Locate the cell with the specified text and output its (x, y) center coordinate. 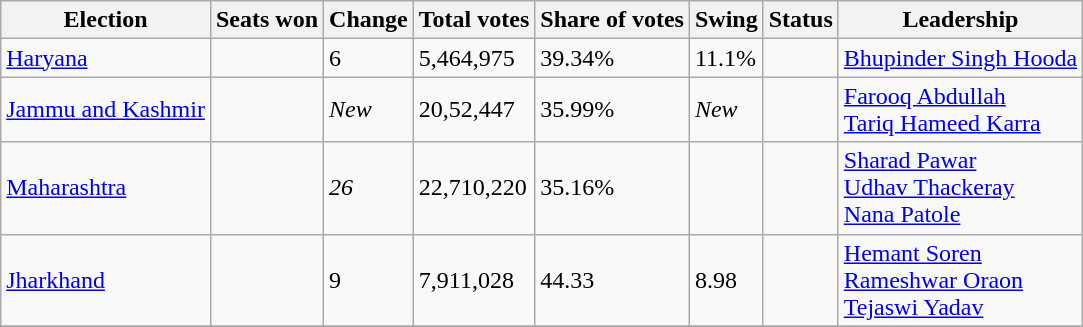
Maharashtra (106, 188)
Bhupinder Singh Hooda (960, 58)
Status (800, 20)
44.33 (612, 280)
Sharad PawarUdhav ThackerayNana Patole (960, 188)
Share of votes (612, 20)
35.16% (612, 188)
39.34% (612, 58)
20,52,447 (474, 110)
Haryana (106, 58)
8.98 (726, 280)
5,464,975 (474, 58)
Leadership (960, 20)
35.99% (612, 110)
Jharkhand (106, 280)
9 (369, 280)
Farooq AbdullahTariq Hameed Karra (960, 110)
6 (369, 58)
Hemant SorenRameshwar OraonTejaswi Yadav (960, 280)
Election (106, 20)
Change (369, 20)
Swing (726, 20)
11.1% (726, 58)
7,911,028 (474, 280)
Seats won (266, 20)
Jammu and Kashmir (106, 110)
Total votes (474, 20)
26 (369, 188)
22,710,220 (474, 188)
